Locate the cell with the specified text and output its [x, y] center coordinate. 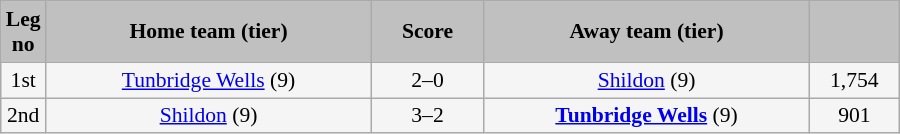
1,754 [854, 80]
901 [854, 116]
Score [427, 32]
Home team (tier) [209, 32]
Away team (tier) [647, 32]
2nd [24, 116]
Leg no [24, 32]
1st [24, 80]
2–0 [427, 80]
3–2 [427, 116]
